Return the (X, Y) coordinate for the center point of the cell that contains the specified text.  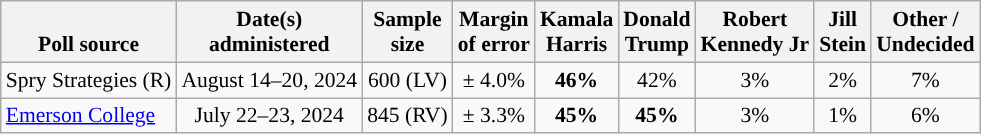
600 (LV) (408, 80)
Poll source (89, 32)
42% (656, 80)
KamalaHarris (576, 32)
845 (RV) (408, 116)
Marginof error (494, 32)
7% (925, 80)
DonaldTrump (656, 32)
2% (842, 80)
August 14–20, 2024 (269, 80)
RobertKennedy Jr (756, 32)
± 3.3% (494, 116)
Samplesize (408, 32)
July 22–23, 2024 (269, 116)
1% (842, 116)
Emerson College (89, 116)
6% (925, 116)
Spry Strategies (R) (89, 80)
JillStein (842, 32)
46% (576, 80)
± 4.0% (494, 80)
Other /Undecided (925, 32)
Date(s)administered (269, 32)
